Return the (X, Y) coordinate for the center point of the cell that contains the specified text.  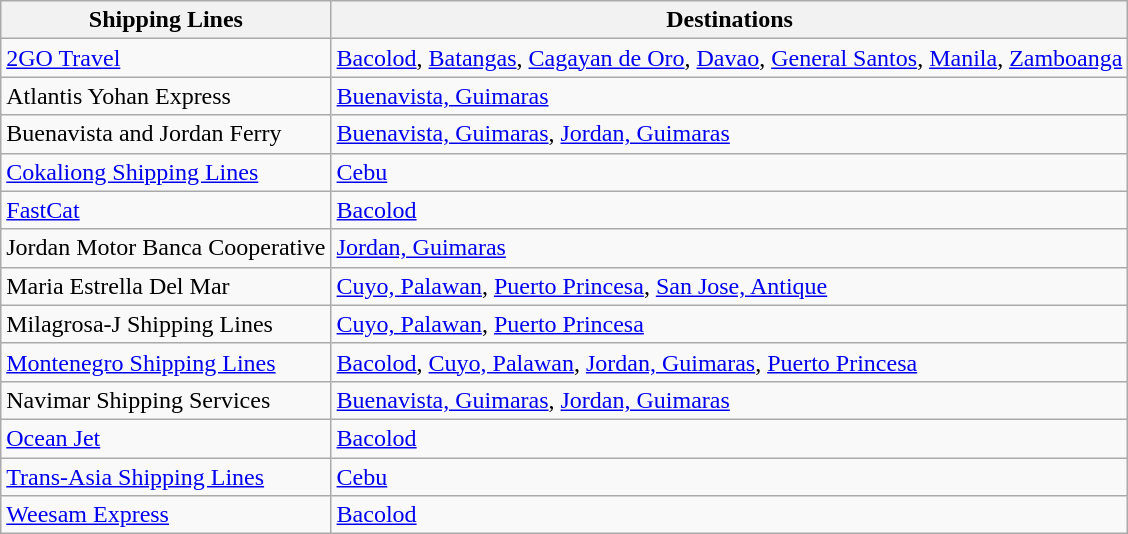
Jordan Motor Banca Cooperative (166, 248)
Buenavista, Guimaras (730, 96)
Bacolod, Batangas, Cagayan de Oro, Davao, General Santos, Manila, Zamboanga (730, 58)
Shipping Lines (166, 20)
Ocean Jet (166, 438)
Milagrosa-J Shipping Lines (166, 324)
Montenegro Shipping Lines (166, 362)
Navimar Shipping Services (166, 400)
Buenavista and Jordan Ferry (166, 134)
Atlantis Yohan Express (166, 96)
Bacolod, Cuyo, Palawan, Jordan, Guimaras, Puerto Princesa (730, 362)
Destinations (730, 20)
2GO Travel (166, 58)
Maria Estrella Del Mar (166, 286)
Cokaliong Shipping Lines (166, 172)
Trans-Asia Shipping Lines (166, 477)
Weesam Express (166, 515)
Cuyo, Palawan, Puerto Princesa (730, 324)
Cuyo, Palawan, Puerto Princesa, San Jose, Antique (730, 286)
FastCat (166, 210)
Jordan, Guimaras (730, 248)
